Extract the [X, Y] coordinate from the center of the cell holding the provided text.  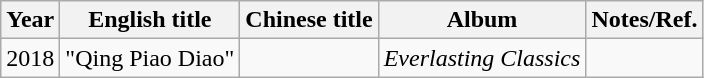
Album [482, 20]
English title [150, 20]
"Qing Piao Diao" [150, 58]
Everlasting Classics [482, 58]
Year [30, 20]
Notes/Ref. [644, 20]
Chinese title [309, 20]
2018 [30, 58]
